From the cell containing the given text, extract its center point as (x, y) coordinate. 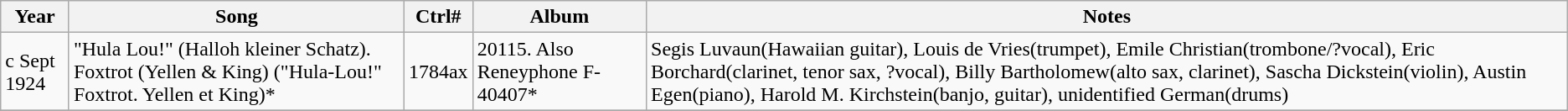
"Hula Lou!" (Halloh kleiner Schatz). Foxtrot (Yellen & King) ("Hula-Lou!" Foxtrot. Yellen et King)* (236, 71)
Year (35, 17)
Notes (1107, 17)
20115. Also Reneyphone F-40407* (560, 71)
Song (236, 17)
Album (560, 17)
c Sept 1924 (35, 71)
1784ax (438, 71)
Ctrl# (438, 17)
